Search for the cell housing the specified text and yield its (X, Y) center coordinate. 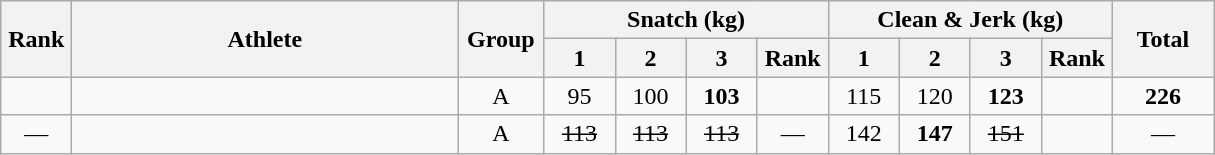
147 (934, 134)
Athlete (265, 39)
142 (864, 134)
123 (1006, 96)
Clean & Jerk (kg) (970, 20)
95 (580, 96)
120 (934, 96)
Group (501, 39)
151 (1006, 134)
103 (722, 96)
Snatch (kg) (686, 20)
100 (650, 96)
Total (1162, 39)
226 (1162, 96)
115 (864, 96)
